From the cell containing the given text, extract its center point as (X, Y) coordinate. 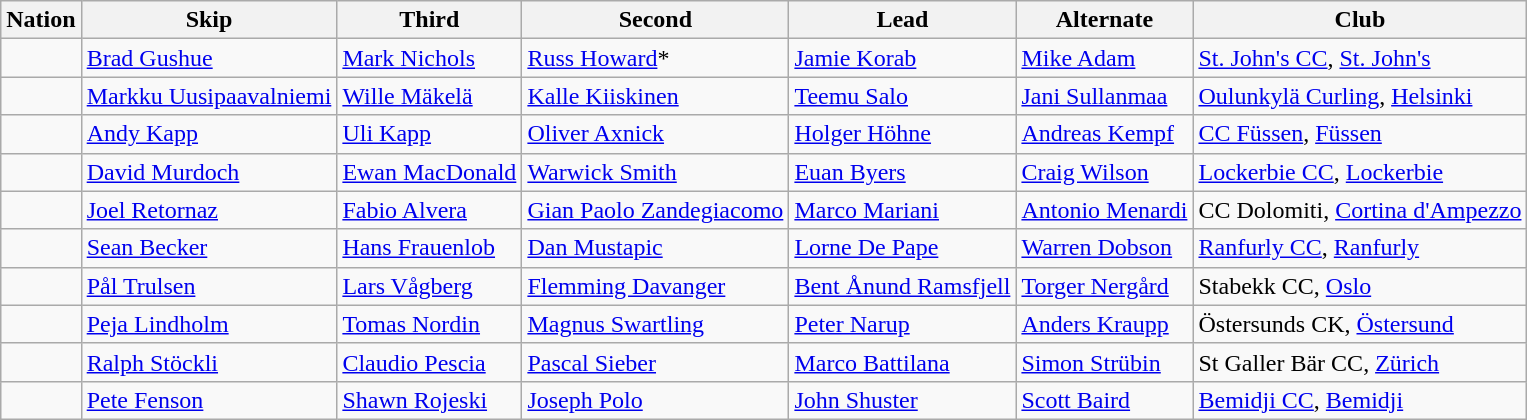
Lars Vågberg (430, 286)
Andreas Kempf (1104, 134)
Peter Narup (902, 324)
Andy Kapp (209, 134)
Fabio Alvera (430, 210)
Lockerbie CC, Lockerbie (1360, 172)
Craig Wilson (1104, 172)
Östersunds CK, Östersund (1360, 324)
St. John's CC, St. John's (1360, 58)
Oulunkylä Curling, Helsinki (1360, 96)
Scott Baird (1104, 400)
Mark Nichols (430, 58)
Joel Retornaz (209, 210)
Dan Mustapic (656, 248)
Warren Dobson (1104, 248)
Holger Höhne (902, 134)
Markku Uusipaavalniemi (209, 96)
Jani Sullanmaa (1104, 96)
John Shuster (902, 400)
Ewan MacDonald (430, 172)
Russ Howard* (656, 58)
Pascal Sieber (656, 362)
Teemu Salo (902, 96)
Ralph Stöckli (209, 362)
CC Dolomiti, Cortina d'Ampezzo (1360, 210)
Antonio Menardi (1104, 210)
Sean Becker (209, 248)
Marco Mariani (902, 210)
Flemming Davanger (656, 286)
Claudio Pescia (430, 362)
Uli Kapp (430, 134)
Lead (902, 20)
Gian Paolo Zandegiacomo (656, 210)
Magnus Swartling (656, 324)
Nation (41, 20)
Second (656, 20)
Kalle Kiiskinen (656, 96)
CC Füssen, Füssen (1360, 134)
Club (1360, 20)
Hans Frauenlob (430, 248)
St Galler Bär CC, Zürich (1360, 362)
Oliver Axnick (656, 134)
Simon Strübin (1104, 362)
Peja Lindholm (209, 324)
Skip (209, 20)
Jamie Korab (902, 58)
Alternate (1104, 20)
Torger Nergård (1104, 286)
Brad Gushue (209, 58)
Shawn Rojeski (430, 400)
Pål Trulsen (209, 286)
Warwick Smith (656, 172)
Bemidji CC, Bemidji (1360, 400)
Pete Fenson (209, 400)
Lorne De Pape (902, 248)
Joseph Polo (656, 400)
Euan Byers (902, 172)
Marco Battilana (902, 362)
Wille Mäkelä (430, 96)
Mike Adam (1104, 58)
Tomas Nordin (430, 324)
Third (430, 20)
Ranfurly CC, Ranfurly (1360, 248)
Bent Ånund Ramsfjell (902, 286)
David Murdoch (209, 172)
Anders Kraupp (1104, 324)
Stabekk CC, Oslo (1360, 286)
